Determine the (X, Y) coordinate at the center of the cell enclosing the given text.  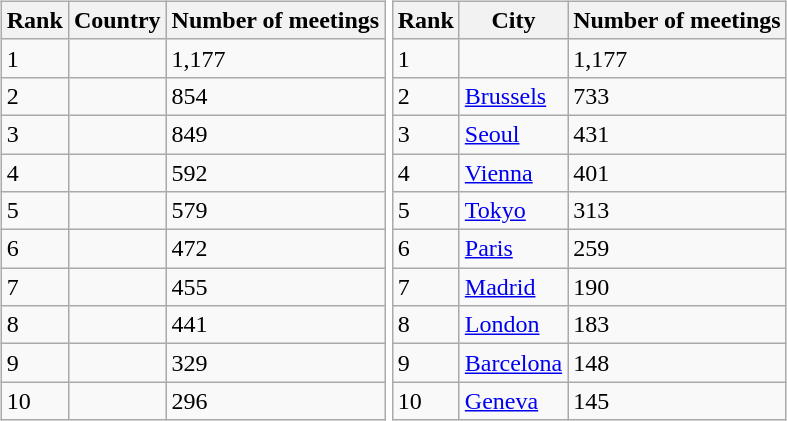
148 (678, 363)
849 (276, 134)
579 (276, 211)
Paris (513, 249)
Geneva (513, 401)
296 (276, 401)
472 (276, 249)
592 (276, 173)
183 (678, 325)
London (513, 325)
401 (678, 173)
Tokyo (513, 211)
431 (678, 134)
313 (678, 211)
733 (678, 96)
854 (276, 96)
Country (117, 20)
Barcelona (513, 363)
455 (276, 287)
Brussels (513, 96)
City (513, 20)
259 (678, 249)
145 (678, 401)
441 (276, 325)
Seoul (513, 134)
Vienna (513, 173)
329 (276, 363)
Madrid (513, 287)
190 (678, 287)
